Return the (X, Y) coordinate for the center point of the cell that contains the specified text.  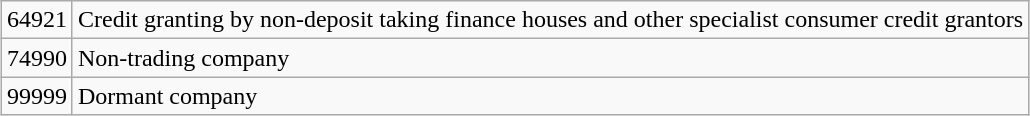
99999 (36, 96)
Dormant company (550, 96)
Credit granting by non-deposit taking finance houses and other specialist consumer credit grantors (550, 20)
74990 (36, 58)
64921 (36, 20)
Non-trading company (550, 58)
